Find where the given text appears and provide that cell's center as [X, Y] coordinate. 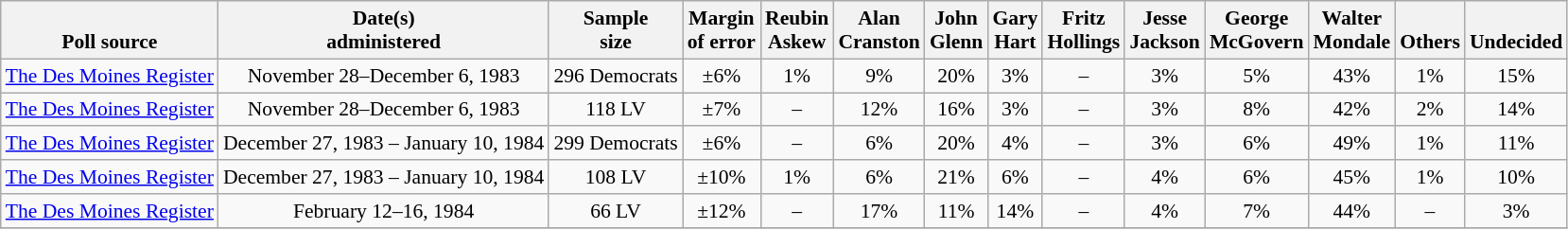
8% [1257, 110]
Date(s)administered [384, 30]
±7% [722, 110]
296 Democrats [615, 76]
9% [879, 76]
FritzHollings [1084, 30]
Undecided [1516, 30]
Samplesize [615, 30]
17% [879, 211]
299 Democrats [615, 144]
15% [1516, 76]
February 12–16, 1984 [384, 211]
21% [957, 177]
ReubinAskew [796, 30]
Marginof error [722, 30]
WalterMondale [1351, 30]
Others [1430, 30]
GaryHart [1015, 30]
JesseJackson [1165, 30]
44% [1351, 211]
2% [1430, 110]
±12% [722, 211]
7% [1257, 211]
AlanCranston [879, 30]
16% [957, 110]
12% [879, 110]
45% [1351, 177]
±10% [722, 177]
66 LV [615, 211]
43% [1351, 76]
GeorgeMcGovern [1257, 30]
5% [1257, 76]
42% [1351, 110]
JohnGlenn [957, 30]
Poll source [110, 30]
118 LV [615, 110]
49% [1351, 144]
10% [1516, 177]
108 LV [615, 177]
